Detect which cell encompasses the target text, then output its [X, Y] center coordinate. 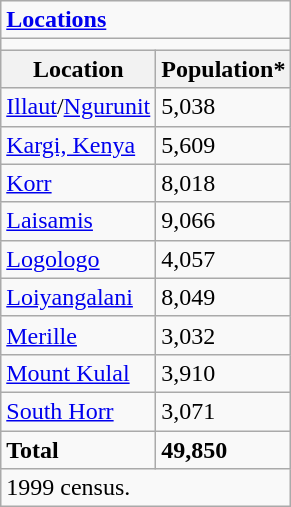
8,018 [224, 183]
3,032 [224, 335]
5,038 [224, 107]
3,071 [224, 411]
4,057 [224, 259]
Locations [146, 20]
49,850 [224, 449]
9,066 [224, 221]
Loiyangalani [78, 297]
Illaut/Ngurunit [78, 107]
Logologo [78, 259]
8,049 [224, 297]
Laisamis [78, 221]
Total [78, 449]
Mount Kulal [78, 373]
Korr [78, 183]
Kargi, Kenya [78, 145]
1999 census. [146, 488]
South Horr [78, 411]
Population* [224, 69]
Merille [78, 335]
Location [78, 69]
3,910 [224, 373]
5,609 [224, 145]
